Determine the [X, Y] coordinate at the center of the cell enclosing the given text.  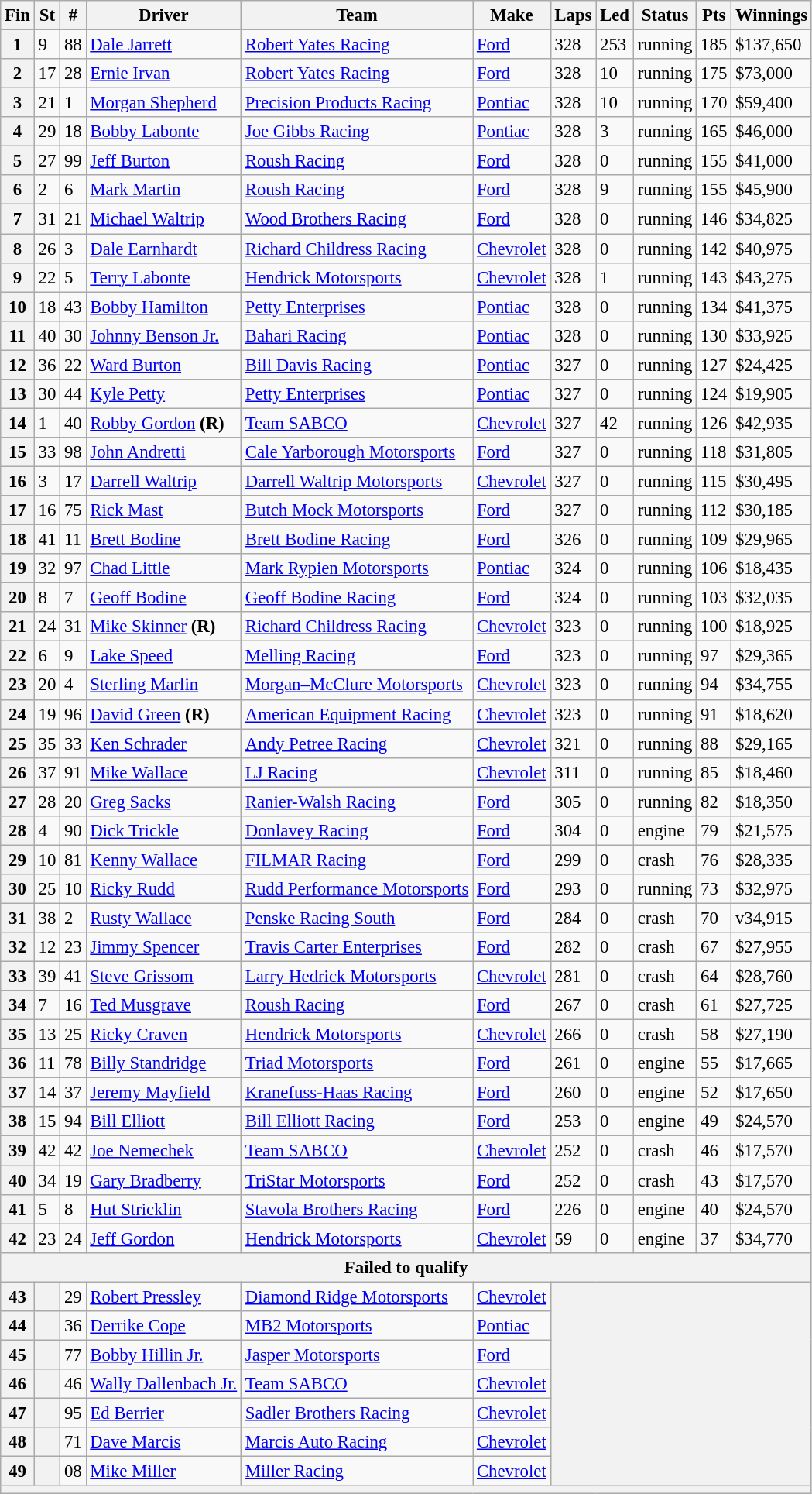
Ricky Craven [163, 1035]
Ward Burton [163, 365]
Bobby Labonte [163, 132]
52 [714, 1093]
$31,805 [772, 452]
LJ Racing [356, 772]
175 [714, 74]
$45,900 [772, 190]
Miller Racing [356, 1472]
Mike Wallace [163, 772]
103 [714, 598]
293 [573, 889]
109 [714, 540]
Darrell Waltrip [163, 481]
76 [714, 860]
170 [714, 103]
260 [573, 1093]
Rusty Wallace [163, 918]
v34,915 [772, 918]
67 [714, 947]
Diamond Ridge Motorsports [356, 1297]
Dave Marcis [163, 1442]
266 [573, 1035]
134 [714, 307]
106 [714, 568]
Robert Pressley [163, 1297]
$28,335 [772, 860]
$29,965 [772, 540]
Pts [714, 15]
Morgan–McClure Motorsports [356, 685]
261 [573, 1063]
305 [573, 802]
Mark Rypien Motorsports [356, 568]
Geoff Bodine Racing [356, 598]
Sadler Brothers Racing [356, 1413]
Ed Berrier [163, 1413]
$42,935 [772, 423]
$32,975 [772, 889]
Lake Speed [163, 656]
Melling Racing [356, 656]
$59,400 [772, 103]
Brett Bodine Racing [356, 540]
David Green (R) [163, 714]
99 [73, 161]
100 [714, 627]
$18,350 [772, 802]
Wood Brothers Racing [356, 219]
$29,165 [772, 744]
$17,650 [772, 1093]
$32,035 [772, 598]
126 [714, 423]
Jimmy Spencer [163, 947]
Cale Yarborough Motorsports [356, 452]
Laps [573, 15]
48 [18, 1442]
77 [73, 1355]
Driver [163, 15]
82 [714, 802]
304 [573, 831]
47 [18, 1413]
Jeff Burton [163, 161]
311 [573, 772]
American Equipment Racing [356, 714]
85 [714, 772]
Donlavey Racing [356, 831]
John Andretti [163, 452]
$43,275 [772, 277]
Team [356, 15]
$27,725 [772, 1005]
Bill Elliott Racing [356, 1122]
Larry Hedrick Motorsports [356, 977]
Failed to qualify [406, 1267]
$34,755 [772, 685]
Gary Bradberry [163, 1180]
Darrell Waltrip Motorsports [356, 481]
Ranier-Walsh Racing [356, 802]
Sterling Marlin [163, 685]
Bobby Hamilton [163, 307]
95 [73, 1413]
Bobby Hillin Jr. [163, 1355]
$18,620 [772, 714]
Status [664, 15]
Butch Mock Motorsports [356, 510]
$17,665 [772, 1063]
$34,825 [772, 219]
Jeff Gordon [163, 1238]
$73,000 [772, 74]
59 [573, 1238]
78 [73, 1063]
70 [714, 918]
$28,760 [772, 977]
$21,575 [772, 831]
$27,955 [772, 947]
Dale Earnhardt [163, 249]
Mike Miller [163, 1472]
Led [615, 15]
$18,435 [772, 568]
165 [714, 132]
$41,000 [772, 161]
Robby Gordon (R) [163, 423]
Jasper Motorsports [356, 1355]
71 [73, 1442]
112 [714, 510]
Kyle Petty [163, 394]
Dick Trickle [163, 831]
Ken Schrader [163, 744]
75 [73, 510]
73 [714, 889]
45 [18, 1355]
Andy Petree Racing [356, 744]
Dale Jarrett [163, 45]
$27,190 [772, 1035]
Joe Nemechek [163, 1151]
Terry Labonte [163, 277]
Travis Carter Enterprises [356, 947]
Precision Products Racing [356, 103]
Ernie Irvan [163, 74]
81 [73, 860]
$29,365 [772, 656]
Make [512, 15]
$30,185 [772, 510]
Jeremy Mayfield [163, 1093]
61 [714, 1005]
130 [714, 335]
267 [573, 1005]
Steve Grissom [163, 977]
$34,770 [772, 1238]
Morgan Shepherd [163, 103]
Kranefuss-Haas Racing [356, 1093]
Winnings [772, 15]
281 [573, 977]
Chad Little [163, 568]
Derrike Cope [163, 1326]
$137,650 [772, 45]
Brett Bodine [163, 540]
143 [714, 277]
$19,905 [772, 394]
MB2 Motorsports [356, 1326]
$41,375 [772, 307]
282 [573, 947]
142 [714, 249]
TriStar Motorsports [356, 1180]
64 [714, 977]
Kenny Wallace [163, 860]
Geoff Bodine [163, 598]
Bill Elliott [163, 1122]
Johnny Benson Jr. [163, 335]
# [73, 15]
Joe Gibbs Racing [356, 132]
Michael Waltrip [163, 219]
Bahari Racing [356, 335]
Wally Dallenbach Jr. [163, 1384]
08 [73, 1472]
326 [573, 540]
Ted Musgrave [163, 1005]
Rudd Performance Motorsports [356, 889]
$46,000 [772, 132]
Ricky Rudd [163, 889]
146 [714, 219]
$18,460 [772, 772]
Rick Mast [163, 510]
Hut Stricklin [163, 1209]
226 [573, 1209]
321 [573, 744]
$40,975 [772, 249]
Billy Standridge [163, 1063]
Penske Racing South [356, 918]
FILMAR Racing [356, 860]
58 [714, 1035]
55 [714, 1063]
Greg Sacks [163, 802]
124 [714, 394]
90 [73, 831]
127 [714, 365]
118 [714, 452]
Triad Motorsports [356, 1063]
Marcis Auto Racing [356, 1442]
96 [73, 714]
Stavola Brothers Racing [356, 1209]
$30,495 [772, 481]
98 [73, 452]
299 [573, 860]
185 [714, 45]
$24,425 [772, 365]
Bill Davis Racing [356, 365]
Fin [18, 15]
115 [714, 481]
$33,925 [772, 335]
St [46, 15]
284 [573, 918]
Mark Martin [163, 190]
$18,925 [772, 627]
79 [714, 831]
Mike Skinner (R) [163, 627]
